Output the [x, y] coordinate of the center of the cell containing the given text.  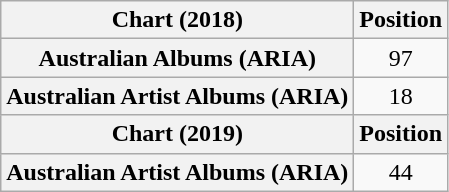
18 [401, 96]
Australian Albums (ARIA) [178, 58]
97 [401, 58]
Chart (2019) [178, 134]
Chart (2018) [178, 20]
44 [401, 172]
